Extract the (X, Y) coordinate from the center of the cell holding the provided text.  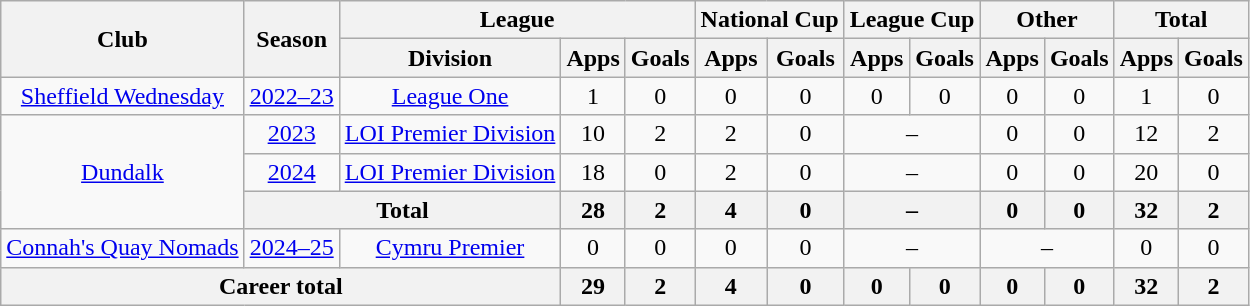
Sheffield Wednesday (122, 96)
20 (1146, 172)
National Cup (770, 20)
Club (122, 39)
Division (450, 58)
2024–25 (292, 248)
2024 (292, 172)
League Cup (912, 20)
28 (593, 210)
12 (1146, 134)
Cymru Premier (450, 248)
Career total (281, 286)
18 (593, 172)
Connah's Quay Nomads (122, 248)
10 (593, 134)
2022–23 (292, 96)
Other (1047, 20)
Dundalk (122, 172)
Season (292, 39)
League One (450, 96)
2023 (292, 134)
29 (593, 286)
League (517, 20)
